Provide the (x, y) coordinate of the cell's center where the given text is located.  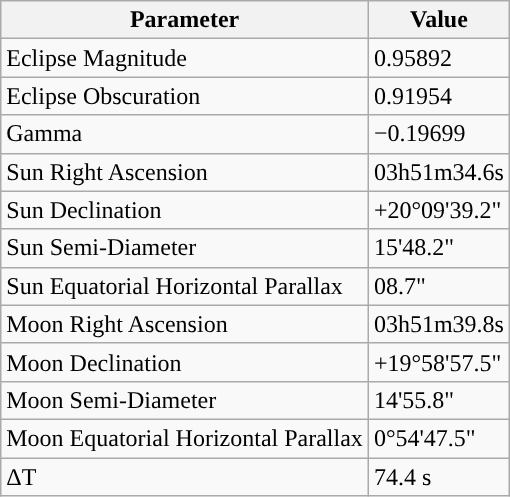
08.7" (438, 286)
+19°58'57.5" (438, 362)
0.95892 (438, 58)
Sun Declination (185, 210)
0.91954 (438, 96)
15'48.2" (438, 248)
14'55.8" (438, 400)
−0.19699 (438, 134)
Sun Right Ascension (185, 172)
Moon Right Ascension (185, 324)
Sun Semi-Diameter (185, 248)
74.4 s (438, 477)
Moon Equatorial Horizontal Parallax (185, 438)
03h51m39.8s (438, 324)
Value (438, 20)
Eclipse Magnitude (185, 58)
Sun Equatorial Horizontal Parallax (185, 286)
03h51m34.6s (438, 172)
ΔT (185, 477)
Moon Semi-Diameter (185, 400)
+20°09'39.2" (438, 210)
0°54'47.5" (438, 438)
Eclipse Obscuration (185, 96)
Parameter (185, 20)
Moon Declination (185, 362)
Gamma (185, 134)
